Determine the [X, Y] coordinate at the center of the cell enclosing the given text.  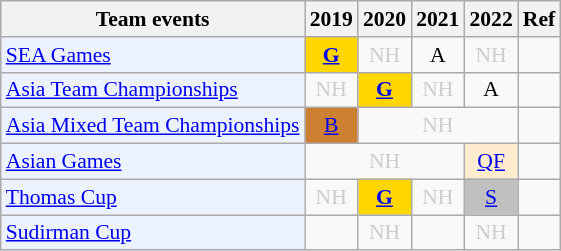
2020 [384, 19]
Ref [539, 19]
Team events [153, 19]
Asian Games [153, 162]
QF [490, 162]
B [332, 126]
Asia Team Championships [153, 90]
SEA Games [153, 55]
Thomas Cup [153, 197]
Asia Mixed Team Championships [153, 126]
2021 [438, 19]
Sudirman Cup [153, 233]
2022 [490, 19]
2019 [332, 19]
S [490, 197]
